Search for the cell housing the specified text and yield its [X, Y] center coordinate. 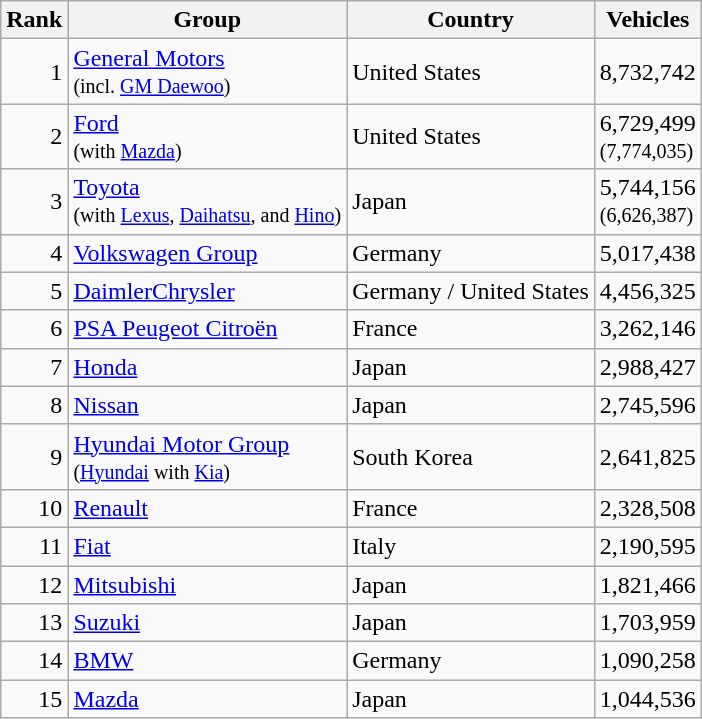
9 [34, 456]
Vehicles [648, 20]
1,044,536 [648, 699]
Rank [34, 20]
3,262,146 [648, 329]
2,745,596 [648, 405]
Suzuki [208, 623]
2,988,427 [648, 367]
2 [34, 136]
Fiat [208, 546]
Group [208, 20]
12 [34, 585]
South Korea [471, 456]
Hyundai Motor Group (Hyundai with Kia) [208, 456]
10 [34, 508]
Honda [208, 367]
BMW [208, 661]
13 [34, 623]
8 [34, 405]
Country [471, 20]
2,328,508 [648, 508]
15 [34, 699]
14 [34, 661]
2,641,825 [648, 456]
DaimlerChrysler [208, 291]
2,190,595 [648, 546]
11 [34, 546]
1,821,466 [648, 585]
Germany / United States [471, 291]
6,729,499 (7,774,035) [648, 136]
Ford (with Mazda) [208, 136]
8,732,742 [648, 72]
PSA Peugeot Citroën [208, 329]
5,017,438 [648, 253]
4,456,325 [648, 291]
7 [34, 367]
6 [34, 329]
Mitsubishi [208, 585]
5 [34, 291]
1,090,258 [648, 661]
5,744,156 (6,626,387) [648, 202]
1 [34, 72]
Nissan [208, 405]
4 [34, 253]
Volkswagen Group [208, 253]
General Motors (incl. GM Daewoo) [208, 72]
Mazda [208, 699]
3 [34, 202]
Renault [208, 508]
1,703,959 [648, 623]
Italy [471, 546]
Toyota (with Lexus, Daihatsu, and Hino) [208, 202]
